Provide the [x, y] coordinate of the cell's center where the given text is located.  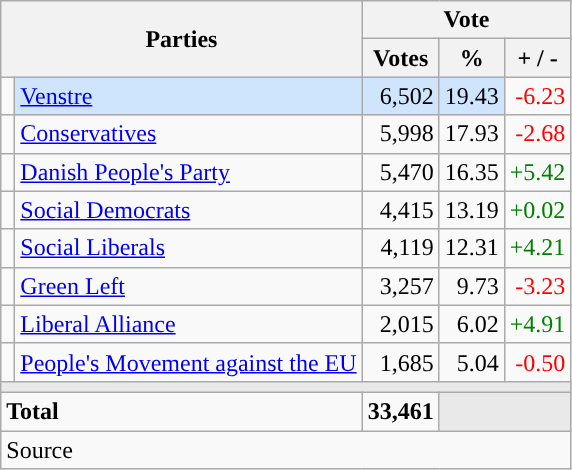
+4.91 [538, 324]
12.31 [472, 248]
People's Movement against the EU [188, 362]
17.93 [472, 134]
Danish People's Party [188, 172]
6.02 [472, 324]
1,685 [400, 362]
Green Left [188, 286]
Parties [182, 39]
5,470 [400, 172]
3,257 [400, 286]
Liberal Alliance [188, 324]
+4.21 [538, 248]
-6.23 [538, 96]
Conservatives [188, 134]
19.43 [472, 96]
13.19 [472, 210]
% [472, 58]
-2.68 [538, 134]
Venstre [188, 96]
Votes [400, 58]
+5.42 [538, 172]
-0.50 [538, 362]
33,461 [400, 411]
Social Democrats [188, 210]
6,502 [400, 96]
Social Liberals [188, 248]
Total [182, 411]
4,415 [400, 210]
+ / - [538, 58]
-3.23 [538, 286]
9.73 [472, 286]
Vote [466, 20]
4,119 [400, 248]
5.04 [472, 362]
5,998 [400, 134]
2,015 [400, 324]
16.35 [472, 172]
Source [286, 449]
+0.02 [538, 210]
